Output the [x, y] coordinate of the center of the cell containing the given text.  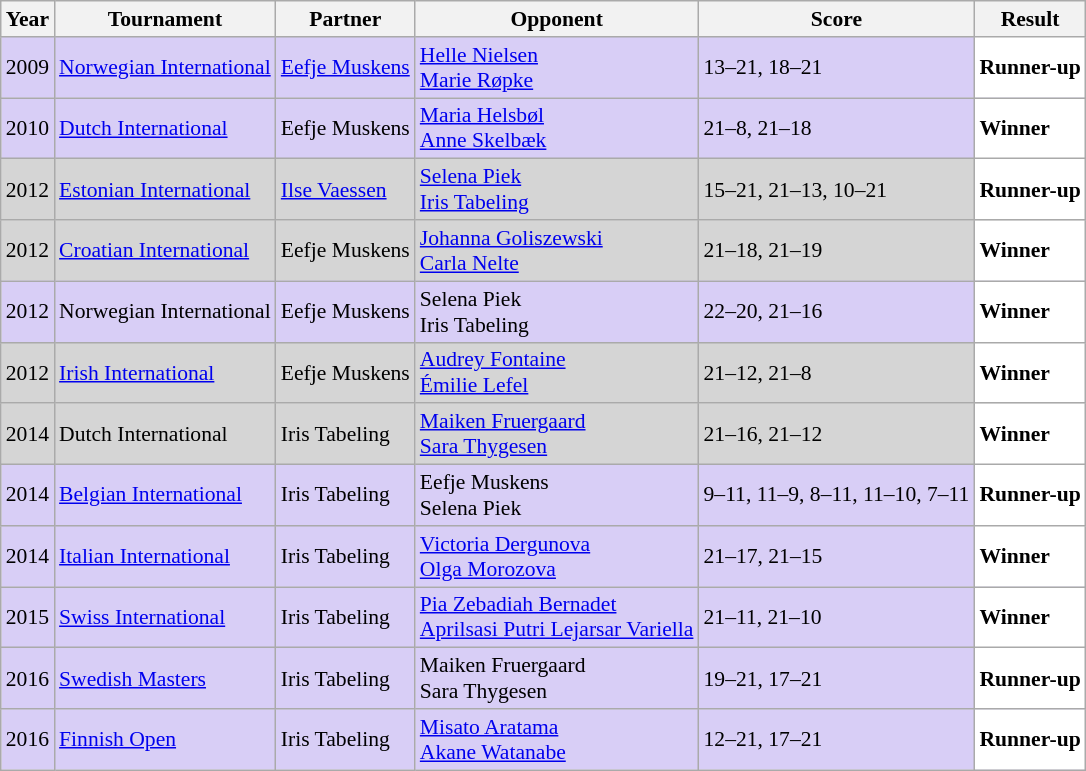
Misato Aratama Akane Watanabe [557, 740]
Irish International [165, 372]
Italian International [165, 556]
21–12, 21–8 [836, 372]
21–16, 21–12 [836, 434]
Helle Nielsen Marie Røpke [557, 68]
Audrey Fontaine Émilie Lefel [557, 372]
Pia Zebadiah Bernadet Aprilsasi Putri Lejarsar Variella [557, 618]
Johanna Goliszewski Carla Nelte [557, 250]
Year [28, 19]
9–11, 11–9, 8–11, 11–10, 7–11 [836, 496]
Tournament [165, 19]
21–8, 21–18 [836, 128]
2015 [28, 618]
21–18, 21–19 [836, 250]
15–21, 21–13, 10–21 [836, 190]
Belgian International [165, 496]
2010 [28, 128]
21–11, 21–10 [836, 618]
Swiss International [165, 618]
13–21, 18–21 [836, 68]
Victoria Dergunova Olga Morozova [557, 556]
2009 [28, 68]
Score [836, 19]
Estonian International [165, 190]
Eefje Muskens Selena Piek [557, 496]
22–20, 21–16 [836, 312]
Swedish Masters [165, 678]
Croatian International [165, 250]
Maria Helsbøl Anne Skelbæk [557, 128]
19–21, 17–21 [836, 678]
12–21, 17–21 [836, 740]
Ilse Vaessen [346, 190]
21–17, 21–15 [836, 556]
Finnish Open [165, 740]
Partner [346, 19]
Result [1030, 19]
Opponent [557, 19]
